Extract the [X, Y] coordinate from the center of the cell holding the provided text.  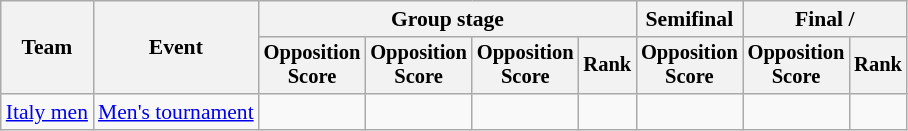
Event [176, 48]
Final / [825, 19]
Semifinal [690, 19]
Team [47, 48]
Group stage [448, 19]
Italy men [47, 112]
Men's tournament [176, 112]
